Identify which cell holds the provided text, then report its [x, y] central coordinate. 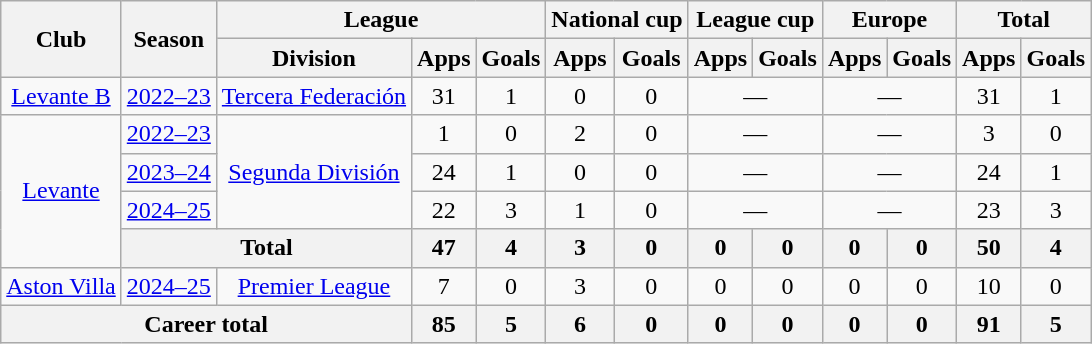
Levante [62, 191]
League [380, 20]
Aston Villa [62, 286]
47 [444, 248]
91 [989, 324]
2023–24 [168, 172]
National cup [617, 20]
10 [989, 286]
Segunda División [314, 172]
Levante B [62, 96]
Club [62, 39]
6 [580, 324]
23 [989, 210]
7 [444, 286]
50 [989, 248]
85 [444, 324]
Tercera Federación [314, 96]
Career total [206, 324]
Division [314, 58]
Season [168, 39]
League cup [755, 20]
Premier League [314, 286]
22 [444, 210]
Europe [889, 20]
2 [580, 134]
